Return [X, Y] of the center of cell containing provided text 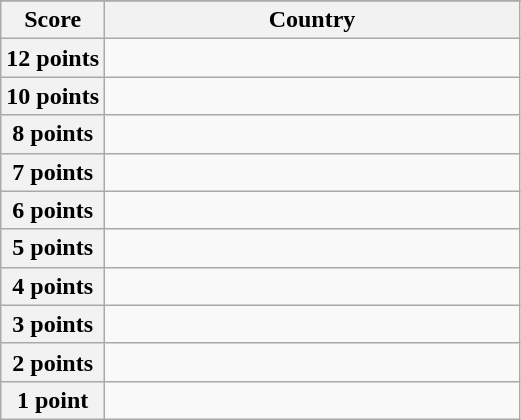
5 points [53, 248]
2 points [53, 362]
6 points [53, 210]
8 points [53, 134]
4 points [53, 286]
1 point [53, 400]
10 points [53, 96]
12 points [53, 58]
7 points [53, 172]
3 points [53, 324]
Country [312, 20]
Score [53, 20]
